Scan for the cell matching the given text and deliver its (X, Y) coordinate at center. 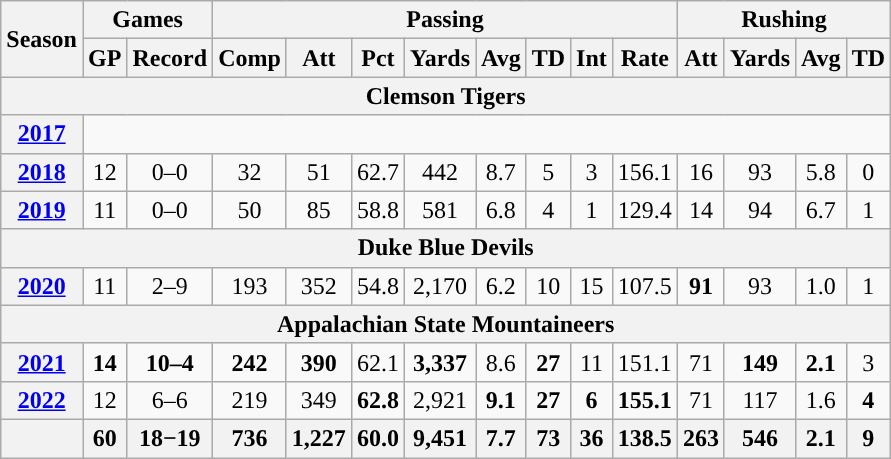
193 (250, 286)
32 (250, 172)
6.7 (822, 210)
6.8 (502, 210)
219 (250, 400)
1.6 (822, 400)
Record (170, 58)
Pct (378, 58)
390 (318, 362)
2018 (42, 172)
6 (592, 400)
Clemson Tigers (446, 96)
2017 (42, 134)
442 (440, 172)
10 (548, 286)
15 (592, 286)
10–4 (170, 362)
2,921 (440, 400)
73 (548, 438)
9,451 (440, 438)
263 (700, 438)
51 (318, 172)
94 (760, 210)
736 (250, 438)
129.4 (644, 210)
60.0 (378, 438)
2–9 (170, 286)
6.2 (502, 286)
1,227 (318, 438)
7.7 (502, 438)
107.5 (644, 286)
2021 (42, 362)
Rate (644, 58)
18−19 (170, 438)
Passing (446, 20)
9.1 (502, 400)
Rushing (784, 20)
3,337 (440, 362)
62.8 (378, 400)
6–6 (170, 400)
9 (868, 438)
1.0 (822, 286)
0 (868, 172)
8.7 (502, 172)
Games (147, 20)
58.8 (378, 210)
62.1 (378, 362)
117 (760, 400)
8.6 (502, 362)
2020 (42, 286)
62.7 (378, 172)
Appalachian State Mountaineers (446, 324)
Comp (250, 58)
60 (104, 438)
581 (440, 210)
349 (318, 400)
2022 (42, 400)
149 (760, 362)
36 (592, 438)
50 (250, 210)
352 (318, 286)
156.1 (644, 172)
155.1 (644, 400)
2019 (42, 210)
138.5 (644, 438)
85 (318, 210)
GP (104, 58)
Duke Blue Devils (446, 248)
5.8 (822, 172)
54.8 (378, 286)
5 (548, 172)
242 (250, 362)
2,170 (440, 286)
16 (700, 172)
546 (760, 438)
151.1 (644, 362)
91 (700, 286)
Int (592, 58)
Season (42, 39)
